Scan for the cell matching the given text and deliver its [x, y] coordinate at center. 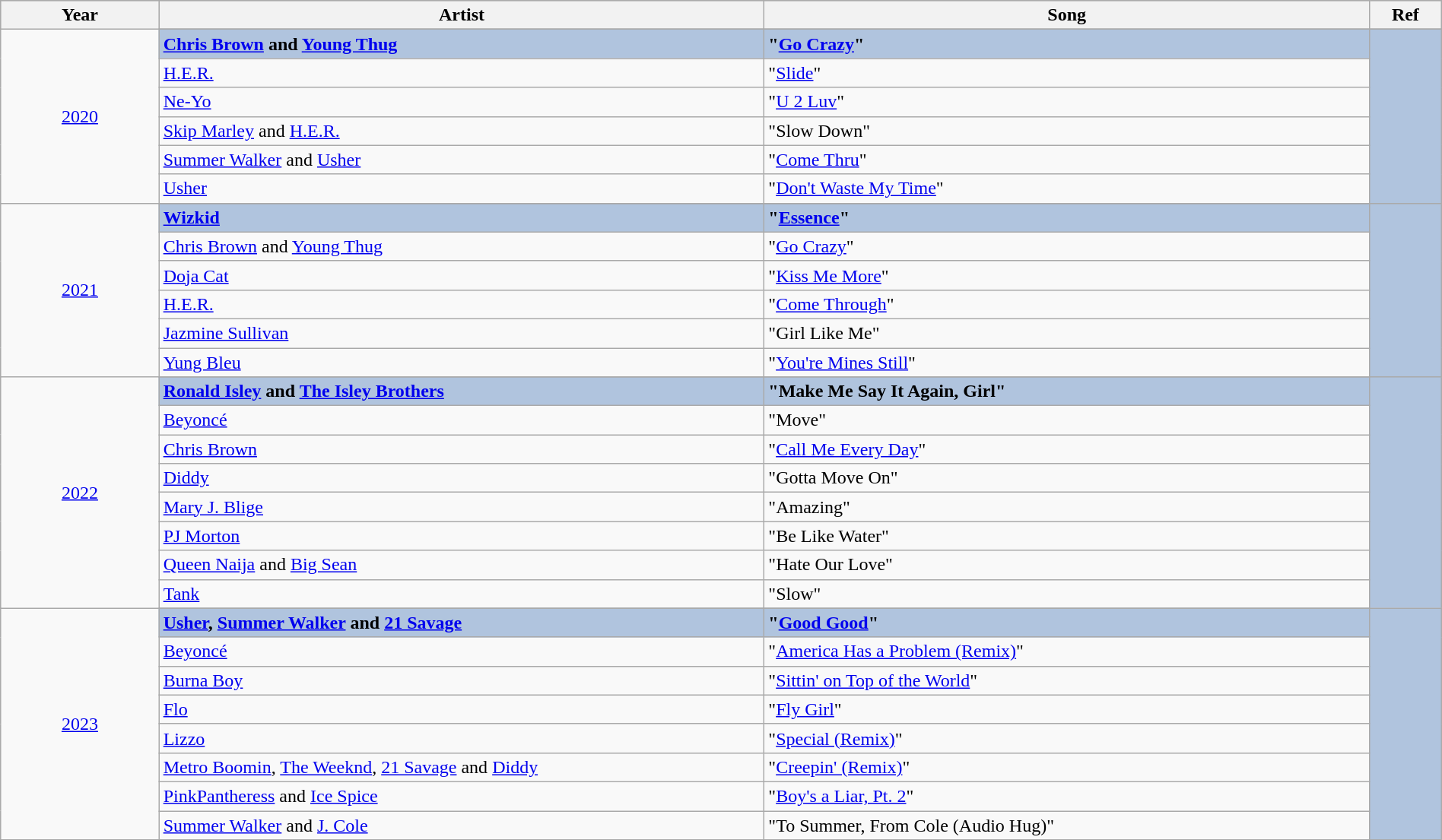
"Girl Like Me" [1067, 333]
"Slow" [1067, 594]
Diddy [462, 478]
"America Has a Problem (Remix)" [1067, 651]
"Slow Down" [1067, 131]
Ronald Isley and The Isley Brothers [462, 391]
"Be Like Water" [1067, 536]
2022 [80, 493]
2021 [80, 290]
2023 [80, 724]
Metro Boomin, The Weeknd, 21 Savage and Diddy [462, 767]
"Essence" [1067, 217]
"Don't Waste My Time" [1067, 189]
Artist [462, 15]
2020 [80, 116]
Jazmine Sullivan [462, 333]
Usher, Summer Walker and 21 Savage [462, 623]
"Call Me Every Day" [1067, 449]
"You're Mines Still" [1067, 363]
"Gotta Move On" [1067, 478]
Mary J. Blige [462, 507]
"Creepin' (Remix)" [1067, 767]
Flo [462, 709]
Year [80, 15]
"Boy's a Liar, Pt. 2" [1067, 796]
Summer Walker and Usher [462, 160]
"Amazing" [1067, 507]
PJ Morton [462, 536]
"U 2 Luv" [1067, 102]
"Special (Remix)" [1067, 738]
Chris Brown [462, 449]
"Hate Our Love" [1067, 565]
"Come Thru" [1067, 160]
Queen Naija and Big Sean [462, 565]
Song [1067, 15]
Skip Marley and H.E.R. [462, 131]
Ne-Yo [462, 102]
Burna Boy [462, 680]
"Good Good" [1067, 623]
PinkPantheress and Ice Spice [462, 796]
Doja Cat [462, 275]
Lizzo [462, 738]
"Slide" [1067, 73]
Wizkid [462, 217]
Tank [462, 594]
"Sittin' on Top of the World" [1067, 680]
"Move" [1067, 420]
Summer Walker and J. Cole [462, 825]
Yung Bleu [462, 363]
"To Summer, From Cole (Audio Hug)" [1067, 825]
Usher [462, 189]
"Come Through" [1067, 304]
Ref [1405, 15]
"Make Me Say It Again, Girl" [1067, 391]
"Kiss Me More" [1067, 275]
"Fly Girl" [1067, 709]
